Extract the [X, Y] coordinate from the center of the cell holding the provided text.  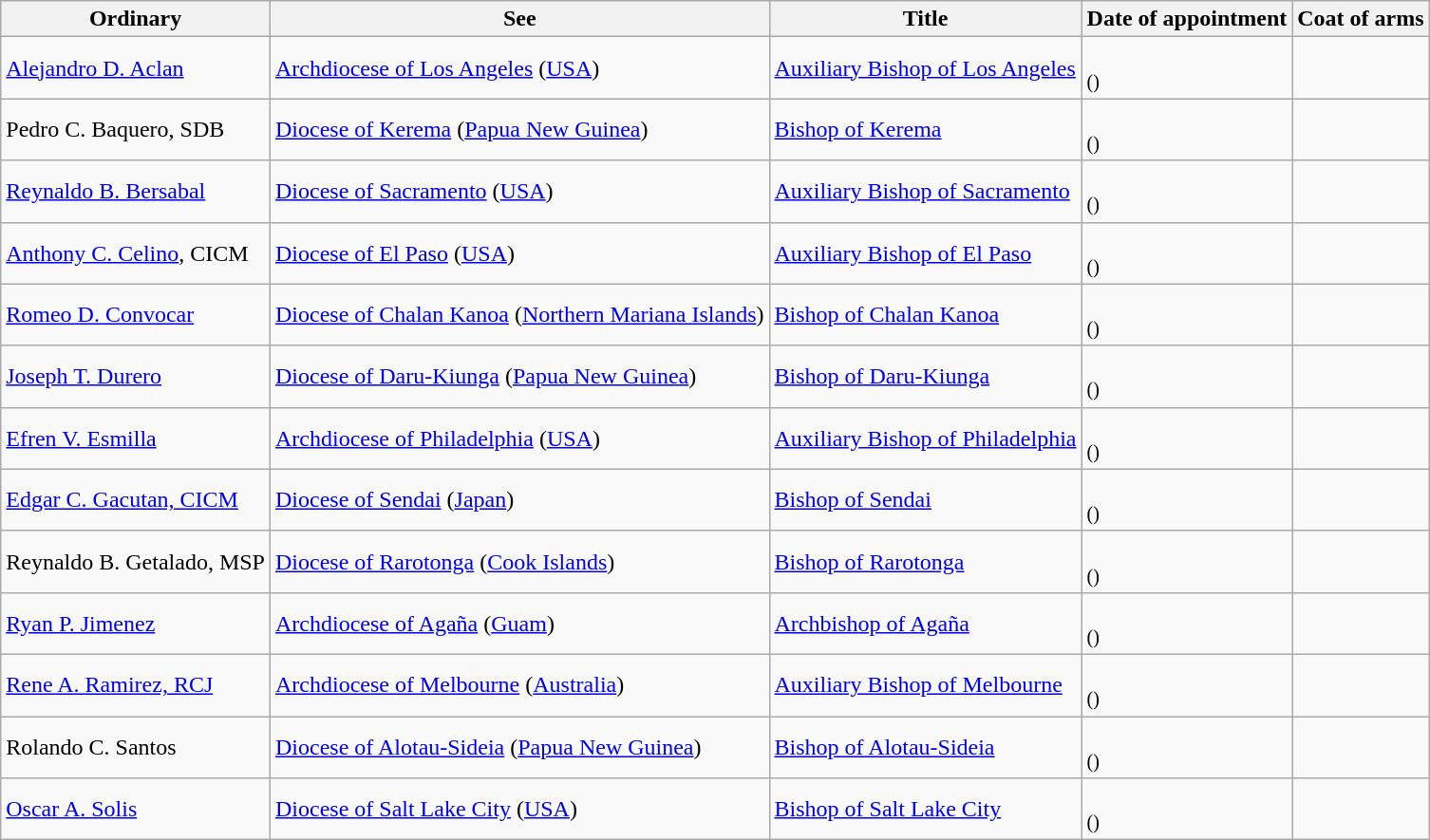
Bishop of Chalan Kanoa [925, 315]
Date of appointment [1187, 19]
Auxiliary Bishop of Sacramento [925, 192]
Ordinary [136, 19]
Alejandro D. Aclan [136, 68]
Reynaldo B. Bersabal [136, 192]
Diocese of Sendai (Japan) [519, 499]
Archdiocese of Agaña (Guam) [519, 623]
Edgar C. Gacutan, CICM [136, 499]
Efren V. Esmilla [136, 439]
See [519, 19]
Anthony C. Celino, CICM [136, 252]
Diocese of Alotau-Sideia (Papua New Guinea) [519, 746]
Auxiliary Bishop of El Paso [925, 252]
Diocese of El Paso (USA) [519, 252]
Reynaldo B. Getalado, MSP [136, 562]
Archdiocese of Philadelphia (USA) [519, 439]
Diocese of Salt Lake City (USA) [519, 809]
Joseph T. Durero [136, 376]
Oscar A. Solis [136, 809]
Diocese of Kerema (Papua New Guinea) [519, 129]
Rolando C. Santos [136, 746]
Bishop of Kerema [925, 129]
Auxiliary Bishop of Los Angeles [925, 68]
Bishop of Alotau-Sideia [925, 746]
Archdiocese of Melbourne (Australia) [519, 685]
Ryan P. Jimenez [136, 623]
Coat of arms [1361, 19]
Diocese of Sacramento (USA) [519, 192]
Archdiocese of Los Angeles (USA) [519, 68]
Auxiliary Bishop of Philadelphia [925, 439]
Bishop of Rarotonga [925, 562]
Bishop of Daru-Kiunga [925, 376]
Archbishop of Agaña [925, 623]
Diocese of Chalan Kanoa (Northern Mariana Islands) [519, 315]
Diocese of Rarotonga (Cook Islands) [519, 562]
Bishop of Sendai [925, 499]
Bishop of Salt Lake City [925, 809]
Pedro C. Baquero, SDB [136, 129]
Diocese of Daru-Kiunga (Papua New Guinea) [519, 376]
Title [925, 19]
Romeo D. Convocar [136, 315]
Rene A. Ramirez, RCJ [136, 685]
Auxiliary Bishop of Melbourne [925, 685]
